Find where the given text appears and provide that cell's center as [x, y] coordinate. 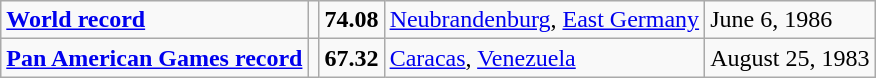
June 6, 1986 [790, 20]
World record [154, 20]
Neubrandenburg, East Germany [544, 20]
67.32 [352, 58]
Caracas, Venezuela [544, 58]
Pan American Games record [154, 58]
74.08 [352, 20]
August 25, 1983 [790, 58]
